Detect which cell encompasses the target text, then output its (X, Y) center coordinate. 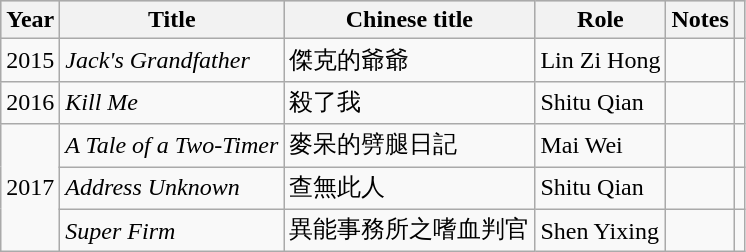
Role (600, 20)
Notes (700, 20)
傑克的爺爺 (410, 60)
Lin Zi Hong (600, 60)
2016 (30, 102)
Address Unknown (172, 188)
Kill Me (172, 102)
殺了我 (410, 102)
Jack's Grandfather (172, 60)
2015 (30, 60)
Mai Wei (600, 146)
查無此人 (410, 188)
Chinese title (410, 20)
Shen Yixing (600, 230)
2017 (30, 188)
A Tale of a Two-Timer (172, 146)
麥呆的劈腿日記 (410, 146)
異能事務所之嗜血判官 (410, 230)
Super Firm (172, 230)
Year (30, 20)
Title (172, 20)
